Locate the cell with the specified text and output its [X, Y] center coordinate. 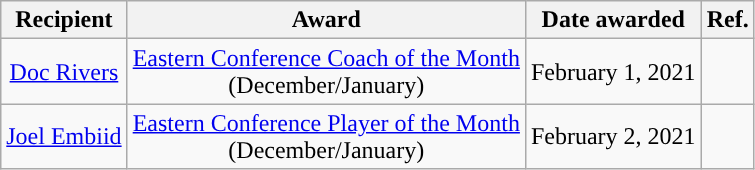
Eastern Conference Coach of the Month(December/January) [326, 72]
Award [326, 20]
Eastern Conference Player of the Month(December/January) [326, 136]
Doc Rivers [64, 72]
February 2, 2021 [613, 136]
Ref. [728, 20]
Joel Embiid [64, 136]
Date awarded [613, 20]
February 1, 2021 [613, 72]
Recipient [64, 20]
